Provide the [x, y] coordinate of the cell's center where the given text is located.  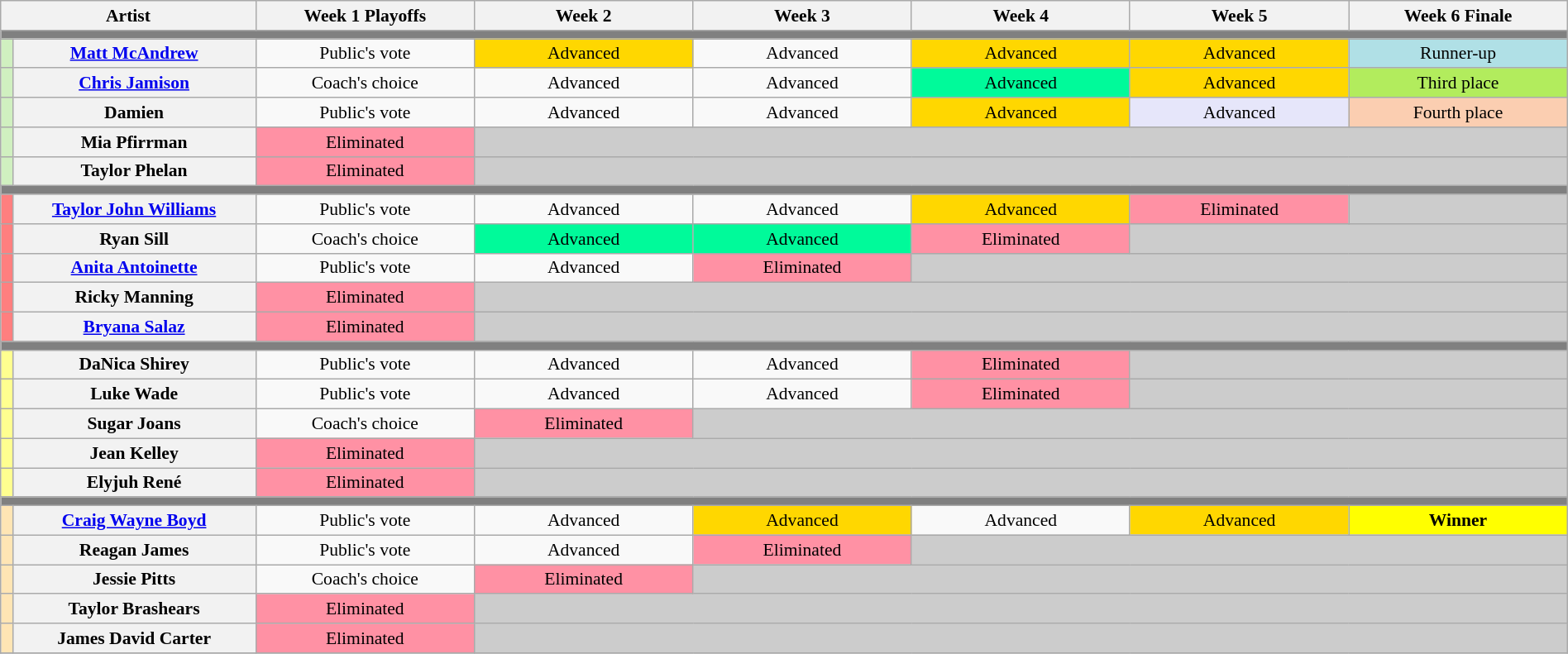
Ryan Sill [134, 239]
Jessie Pitts [134, 580]
Winner [1458, 521]
DaNica Shirey [134, 365]
Craig Wayne Boyd [134, 521]
James David Carter [134, 638]
Reagan James [134, 550]
Week 5 [1239, 16]
Week 3 [802, 16]
Fourth place [1458, 112]
Taylor John Williams [134, 209]
Week 2 [583, 16]
Week 4 [1021, 16]
Taylor Phelan [134, 171]
Sugar Joans [134, 424]
Taylor Brashears [134, 609]
Chris Jamison [134, 84]
Ricky Manning [134, 298]
Mia Pfirrman [134, 142]
Matt McAndrew [134, 54]
Elyjuh René [134, 483]
Bryana Salaz [134, 327]
Runner-up [1458, 54]
Anita Antoinette [134, 268]
Damien [134, 112]
Week 6 Finale [1458, 16]
Luke Wade [134, 394]
Artist [128, 16]
Jean Kelley [134, 453]
Week 1 Playoffs [365, 16]
Third place [1458, 84]
